Identify which cell holds the provided text, then report its (x, y) central coordinate. 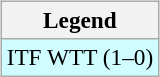
ITF WTT (1–0) (80, 57)
Legend (80, 20)
